Return (x, y) of the center of cell containing provided text 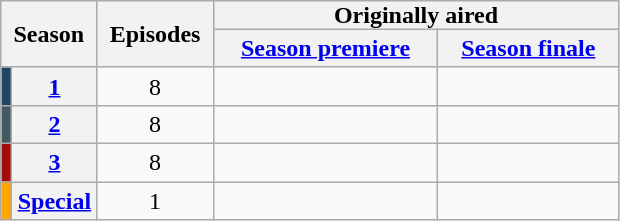
Season (49, 34)
Season finale (528, 48)
Episodes (155, 34)
2 (54, 124)
3 (54, 162)
Originally aired (416, 15)
Season premiere (326, 48)
Special (54, 201)
